Output the (x, y) coordinate of the center of the cell containing the given text.  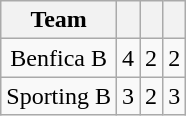
4 (128, 58)
Sporting B (59, 96)
Team (59, 20)
Benfica B (59, 58)
